Determine the [X, Y] coordinate at the center of the cell enclosing the given text.  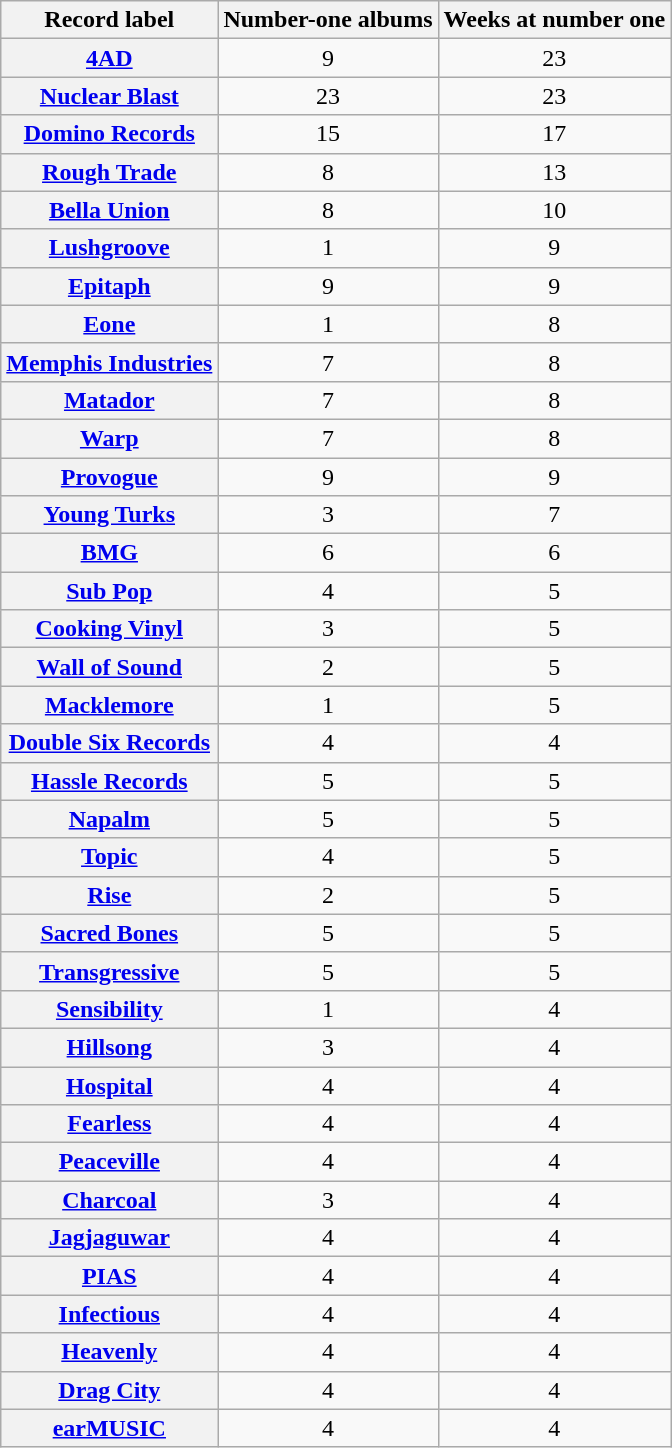
Memphis Industries [110, 362]
PIAS [110, 1276]
Drag City [110, 1390]
Nuclear Blast [110, 96]
Cooking Vinyl [110, 629]
Heavenly [110, 1352]
Napalm [110, 819]
Peaceville [110, 1162]
Eone [110, 324]
Fearless [110, 1124]
BMG [110, 553]
Charcoal [110, 1200]
Sub Pop [110, 591]
Bella Union [110, 210]
4AD [110, 58]
15 [328, 134]
Matador [110, 400]
Double Six Records [110, 743]
Epitaph [110, 286]
Hassle Records [110, 781]
17 [554, 134]
Jagjaguwar [110, 1238]
13 [554, 172]
Rise [110, 895]
Domino Records [110, 134]
Transgressive [110, 971]
Sensibility [110, 1009]
Infectious [110, 1314]
Record label [110, 20]
Hospital [110, 1085]
Number-one albums [328, 20]
Provogue [110, 477]
Warp [110, 438]
10 [554, 210]
Lushgroove [110, 248]
Young Turks [110, 515]
Wall of Sound [110, 667]
Sacred Bones [110, 933]
Hillsong [110, 1047]
Weeks at number one [554, 20]
earMUSIC [110, 1428]
Macklemore [110, 705]
Topic [110, 857]
Rough Trade [110, 172]
